For the text-containing cell, return its midpoint in (X, Y) coordinate format. 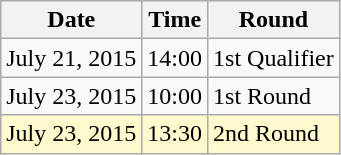
13:30 (175, 134)
Date (72, 20)
1st Round (274, 96)
2nd Round (274, 134)
Time (175, 20)
Round (274, 20)
14:00 (175, 58)
10:00 (175, 96)
1st Qualifier (274, 58)
July 21, 2015 (72, 58)
